Extract the [x, y] coordinate from the center of the cell holding the provided text.  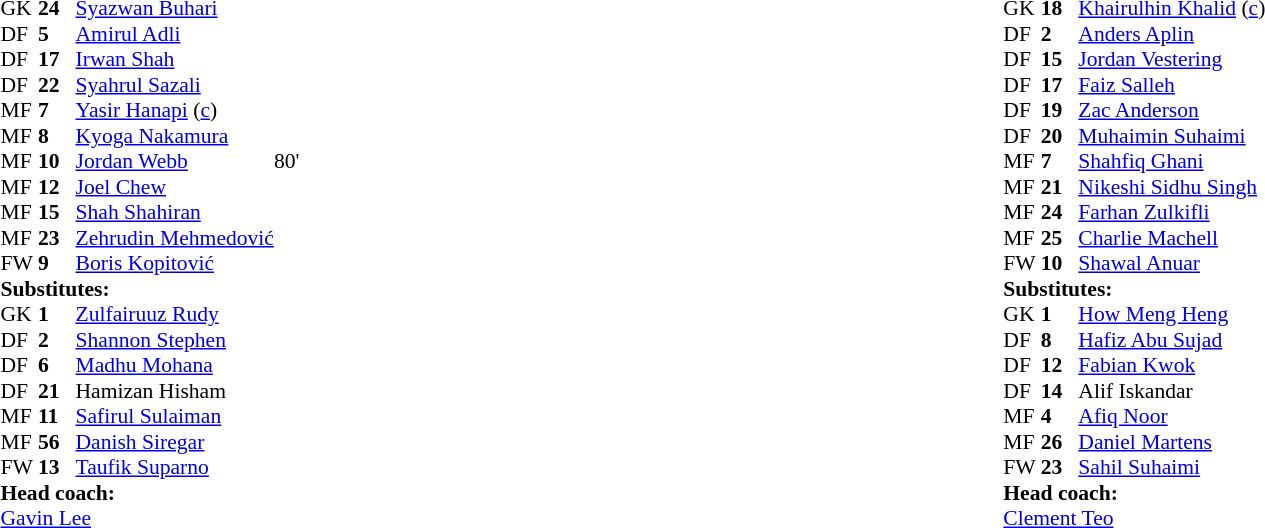
11 [57, 417]
Fabian Kwok [1172, 365]
5 [57, 34]
Madhu Mohana [175, 365]
9 [57, 263]
Faiz Salleh [1172, 85]
Muhaimin Suhaimi [1172, 136]
Boris Kopitović [175, 263]
56 [57, 442]
13 [57, 467]
Anders Aplin [1172, 34]
Jordan Vestering [1172, 59]
Jordan Webb [175, 161]
19 [1060, 111]
Hafiz Abu Sujad [1172, 340]
Shannon Stephen [175, 340]
Nikeshi Sidhu Singh [1172, 187]
Shawal Anuar [1172, 263]
Safirul Sulaiman [175, 417]
Shah Shahiran [175, 213]
14 [1060, 391]
Amirul Adli [175, 34]
25 [1060, 238]
Danish Siregar [175, 442]
Yasir Hanapi (c) [175, 111]
4 [1060, 417]
How Meng Heng [1172, 315]
Sahil Suhaimi [1172, 467]
Syahrul Sazali [175, 85]
Shahfiq Ghani [1172, 161]
Daniel Martens [1172, 442]
Kyoga Nakamura [175, 136]
20 [1060, 136]
Joel Chew [175, 187]
Taufik Suparno [175, 467]
Charlie Machell [1172, 238]
Zehrudin Mehmedović [175, 238]
6 [57, 365]
Hamizan Hisham [175, 391]
Zac Anderson [1172, 111]
26 [1060, 442]
Afiq Noor [1172, 417]
Farhan Zulkifli [1172, 213]
Zulfairuuz Rudy [175, 315]
22 [57, 85]
24 [1060, 213]
Irwan Shah [175, 59]
Alif Iskandar [1172, 391]
80' [286, 161]
